Return the [X, Y] coordinate for the center point of the cell that contains the specified text.  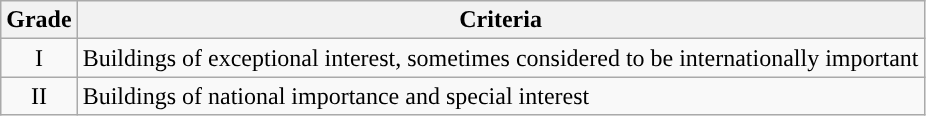
II [39, 96]
Grade [39, 20]
I [39, 58]
Criteria [500, 20]
Buildings of national importance and special interest [500, 96]
Buildings of exceptional interest, sometimes considered to be internationally important [500, 58]
